From the cell containing the given text, extract its center point as [X, Y] coordinate. 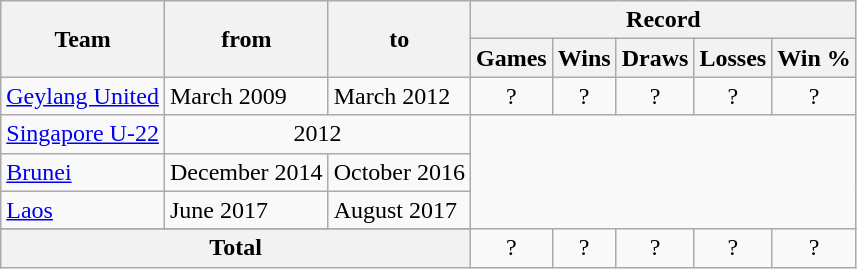
Total [236, 248]
Games [511, 58]
October 2016 [399, 172]
Record [663, 20]
December 2014 [246, 172]
Brunei [83, 172]
August 2017 [399, 210]
to [399, 39]
Losses [733, 58]
March 2012 [399, 96]
June 2017 [246, 210]
Draws [655, 58]
Laos [83, 210]
Team [83, 39]
Wins [584, 58]
Geylang United [83, 96]
Singapore U-22 [83, 134]
from [246, 39]
2012 [317, 134]
Win % [814, 58]
March 2009 [246, 96]
